From the cell containing the given text, extract its center point as (X, Y) coordinate. 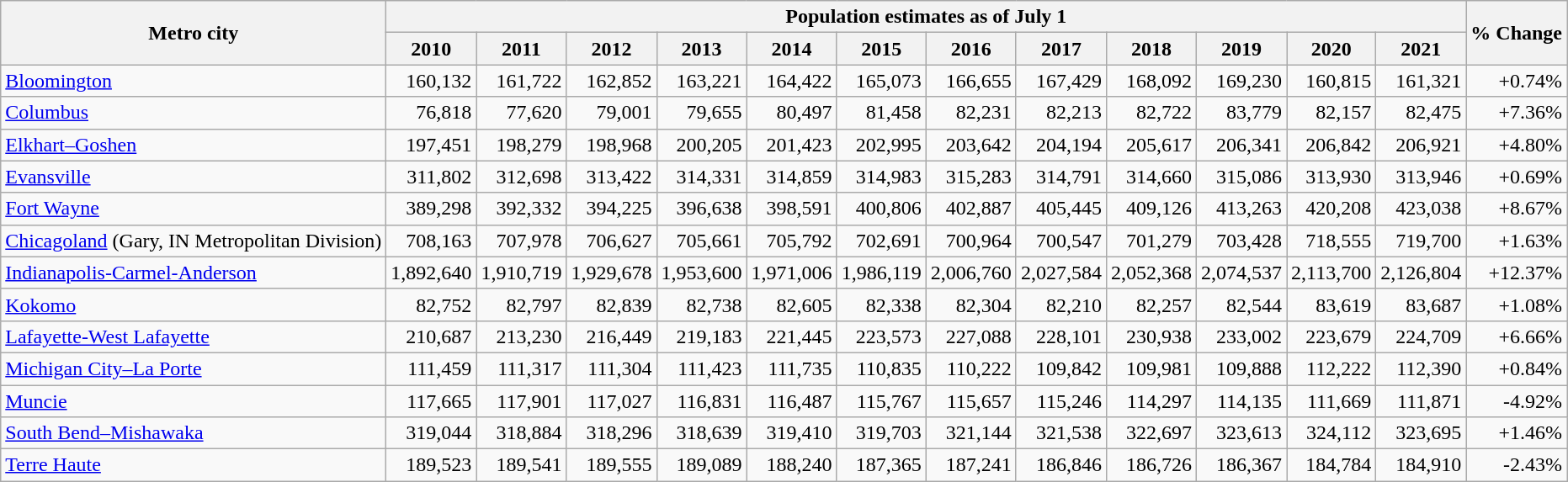
82,544 (1242, 305)
2012 (611, 49)
389,298 (431, 209)
400,806 (881, 209)
718,555 (1331, 241)
2,113,700 (1331, 273)
115,657 (971, 401)
109,842 (1060, 368)
409,126 (1151, 209)
203,642 (971, 145)
314,331 (702, 177)
82,213 (1060, 113)
82,738 (702, 305)
114,297 (1151, 401)
Evansville (194, 177)
198,279 (522, 145)
77,620 (522, 113)
116,831 (702, 401)
161,722 (522, 81)
-2.43% (1517, 465)
187,365 (881, 465)
114,135 (1242, 401)
321,538 (1060, 433)
1,986,119 (881, 273)
1,929,678 (611, 273)
Columbus (194, 113)
Fort Wayne (194, 209)
110,835 (881, 368)
+0.74% (1517, 81)
82,797 (522, 305)
2018 (1151, 49)
80,497 (791, 113)
189,555 (611, 465)
+0.84% (1517, 368)
394,225 (611, 209)
79,655 (702, 113)
423,038 (1421, 209)
2011 (522, 49)
+12.37% (1517, 273)
South Bend–Mishawaka (194, 433)
314,983 (881, 177)
112,222 (1331, 368)
413,263 (1242, 209)
2019 (1242, 49)
314,791 (1060, 177)
319,703 (881, 433)
700,964 (971, 241)
2017 (1060, 49)
313,930 (1331, 177)
2,126,804 (1421, 273)
82,839 (611, 305)
223,679 (1331, 336)
703,428 (1242, 241)
319,410 (791, 433)
+1.08% (1517, 305)
186,726 (1151, 465)
111,317 (522, 368)
2015 (881, 49)
2016 (971, 49)
420,208 (1331, 209)
Population estimates as of July 1 (926, 17)
206,341 (1242, 145)
82,157 (1331, 113)
111,871 (1421, 401)
82,722 (1151, 113)
160,815 (1331, 81)
210,687 (431, 336)
322,697 (1151, 433)
169,230 (1242, 81)
Bloomington (194, 81)
79,001 (611, 113)
318,639 (702, 433)
82,338 (881, 305)
109,981 (1151, 368)
311,802 (431, 177)
164,422 (791, 81)
+7.36% (1517, 113)
+0.69% (1517, 177)
83,779 (1242, 113)
705,661 (702, 241)
707,978 (522, 241)
405,445 (1060, 209)
314,859 (791, 177)
111,423 (702, 368)
184,910 (1421, 465)
321,144 (971, 433)
82,605 (791, 305)
186,846 (1060, 465)
205,617 (1151, 145)
719,700 (1421, 241)
189,523 (431, 465)
223,573 (881, 336)
82,475 (1421, 113)
319,044 (431, 433)
230,938 (1151, 336)
184,784 (1331, 465)
206,842 (1331, 145)
402,887 (971, 209)
315,283 (971, 177)
82,304 (971, 305)
83,619 (1331, 305)
396,638 (702, 209)
Michigan City–La Porte (194, 368)
+4.80% (1517, 145)
202,995 (881, 145)
82,752 (431, 305)
166,655 (971, 81)
221,445 (791, 336)
160,132 (431, 81)
111,669 (1331, 401)
206,921 (1421, 145)
314,660 (1151, 177)
233,002 (1242, 336)
110,222 (971, 368)
219,183 (702, 336)
227,088 (971, 336)
323,695 (1421, 433)
1,910,719 (522, 273)
165,073 (881, 81)
2,052,368 (1151, 273)
700,547 (1060, 241)
162,852 (611, 81)
83,687 (1421, 305)
Elkhart–Goshen (194, 145)
189,089 (702, 465)
702,691 (881, 241)
82,231 (971, 113)
2010 (431, 49)
163,221 (702, 81)
705,792 (791, 241)
318,296 (611, 433)
187,241 (971, 465)
82,210 (1060, 305)
76,818 (431, 113)
224,709 (1421, 336)
115,767 (881, 401)
117,665 (431, 401)
398,591 (791, 209)
109,888 (1242, 368)
189,541 (522, 465)
708,163 (431, 241)
198,968 (611, 145)
315,086 (1242, 177)
324,112 (1331, 433)
323,613 (1242, 433)
197,451 (431, 145)
2014 (791, 49)
+1.46% (1517, 433)
2,074,537 (1242, 273)
213,230 (522, 336)
167,429 (1060, 81)
1,953,600 (702, 273)
Muncie (194, 401)
+1.63% (1517, 241)
1,971,006 (791, 273)
+6.66% (1517, 336)
2020 (1331, 49)
Chicagoland (Gary, IN Metropolitan Division) (194, 241)
81,458 (881, 113)
204,194 (1060, 145)
Terre Haute (194, 465)
318,884 (522, 433)
701,279 (1151, 241)
2013 (702, 49)
82,257 (1151, 305)
-4.92% (1517, 401)
112,390 (1421, 368)
116,487 (791, 401)
168,092 (1151, 81)
1,892,640 (431, 273)
117,027 (611, 401)
201,423 (791, 145)
188,240 (791, 465)
Metro city (194, 33)
228,101 (1060, 336)
Kokomo (194, 305)
2,027,584 (1060, 273)
313,422 (611, 177)
111,459 (431, 368)
392,332 (522, 209)
115,246 (1060, 401)
216,449 (611, 336)
+8.67% (1517, 209)
Lafayette-West Lafayette (194, 336)
111,735 (791, 368)
% Change (1517, 33)
Indianapolis-Carmel-Anderson (194, 273)
2021 (1421, 49)
117,901 (522, 401)
2,006,760 (971, 273)
313,946 (1421, 177)
161,321 (1421, 81)
706,627 (611, 241)
111,304 (611, 368)
200,205 (702, 145)
186,367 (1242, 465)
312,698 (522, 177)
